Determine the [x, y] coordinate at the center of the cell enclosing the given text.  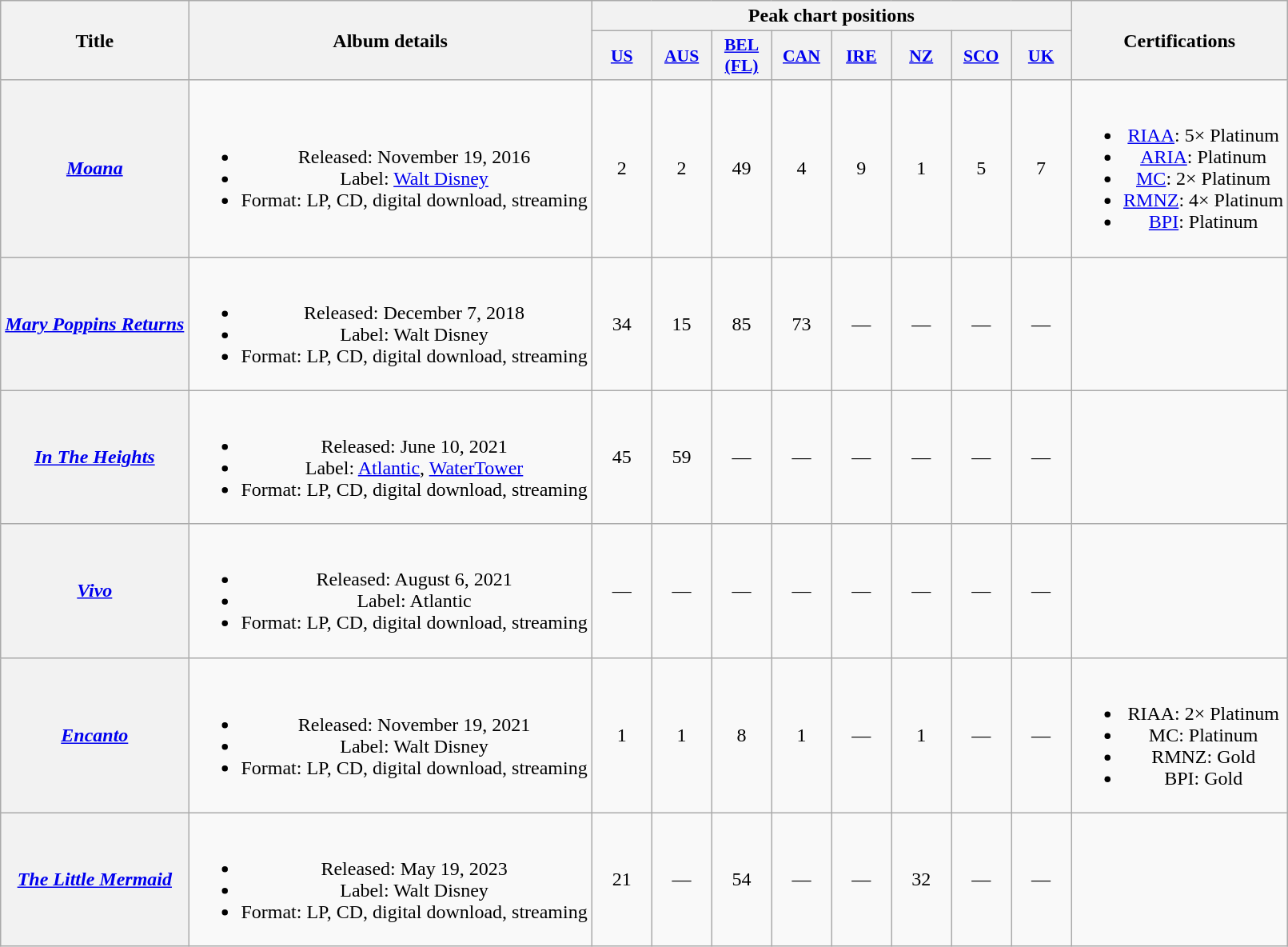
NZ [921, 56]
73 [801, 323]
SCO [982, 56]
Released: May 19, 2023Label: Walt DisneyFormat: LP, CD, digital download, streaming [390, 880]
Released: August 6, 2021Label: AtlanticFormat: LP, CD, digital download, streaming [390, 590]
IRE [862, 56]
CAN [801, 56]
Moana [94, 168]
Mary Poppins Returns [94, 323]
Title [94, 40]
Released: December 7, 2018Label: Walt DisneyFormat: LP, CD, digital download, streaming [390, 323]
8 [742, 735]
In The Heights [94, 458]
59 [681, 458]
34 [622, 323]
Vivo [94, 590]
Certifications [1180, 40]
RIAA: 2× PlatinumMC: PlatinumRMNZ: GoldBPI: Gold [1180, 735]
Peak chart positions [831, 16]
15 [681, 323]
45 [622, 458]
RIAA: 5× PlatinumARIA: PlatinumMC: 2× PlatinumRMNZ: 4× PlatinumBPI: Platinum [1180, 168]
BEL(FL) [742, 56]
Released: November 19, 2016Label: Walt DisneyFormat: LP, CD, digital download, streaming [390, 168]
UK [1041, 56]
9 [862, 168]
21 [622, 880]
The Little Mermaid [94, 880]
4 [801, 168]
Released: June 10, 2021Label: Atlantic, WaterTowerFormat: LP, CD, digital download, streaming [390, 458]
Encanto [94, 735]
Released: November 19, 2021Label: Walt DisneyFormat: LP, CD, digital download, streaming [390, 735]
54 [742, 880]
49 [742, 168]
85 [742, 323]
32 [921, 880]
AUS [681, 56]
5 [982, 168]
US [622, 56]
Album details [390, 40]
7 [1041, 168]
